Identify which cell holds the provided text, then report its (x, y) central coordinate. 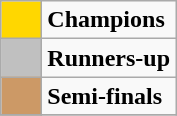
Semi-finals (109, 96)
Runners-up (109, 58)
Champions (109, 20)
